Capture the cell that displays the provided text and extract its [X, Y] central coordinate. 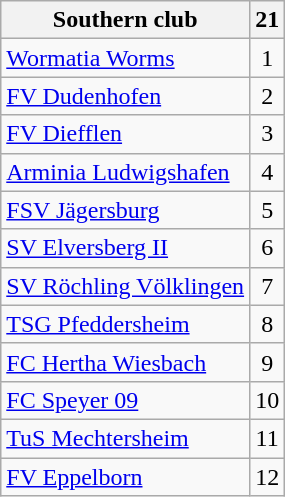
Southern club [126, 20]
SV Elversberg II [126, 248]
TSG Pfeddersheim [126, 324]
Wormatia Worms [126, 58]
FC Speyer 09 [126, 400]
2 [268, 96]
FV Diefflen [126, 134]
11 [268, 438]
Arminia Ludwigshafen [126, 172]
4 [268, 172]
FSV Jägersburg [126, 210]
3 [268, 134]
SV Röchling Völklingen [126, 286]
6 [268, 248]
9 [268, 362]
10 [268, 400]
5 [268, 210]
TuS Mechtersheim [126, 438]
1 [268, 58]
FC Hertha Wiesbach [126, 362]
12 [268, 477]
21 [268, 20]
FV Eppelborn [126, 477]
8 [268, 324]
7 [268, 286]
FV Dudenhofen [126, 96]
